Identify which cell holds the provided text, then report its (X, Y) central coordinate. 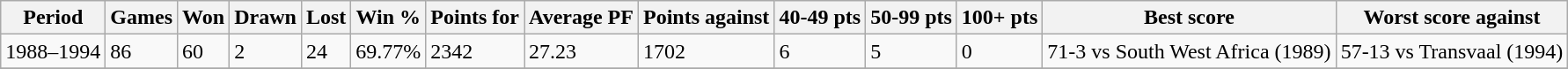
Drawn (266, 18)
1702 (706, 51)
0 (1000, 51)
Worst score against (1452, 18)
Points for (475, 18)
69.77% (389, 51)
57-13 vs Transvaal (1994) (1452, 51)
100+ pts (1000, 18)
Games (142, 18)
40-49 pts (820, 18)
2342 (475, 51)
Points against (706, 18)
60 (204, 51)
50-99 pts (912, 18)
5 (912, 51)
Average PF (582, 18)
2 (266, 51)
71-3 vs South West Africa (1989) (1190, 51)
86 (142, 51)
Period (53, 18)
Won (204, 18)
24 (326, 51)
1988–1994 (53, 51)
6 (820, 51)
Best score (1190, 18)
Win % (389, 18)
Lost (326, 18)
27.23 (582, 51)
